For the text-containing cell, return its midpoint in (X, Y) coordinate format. 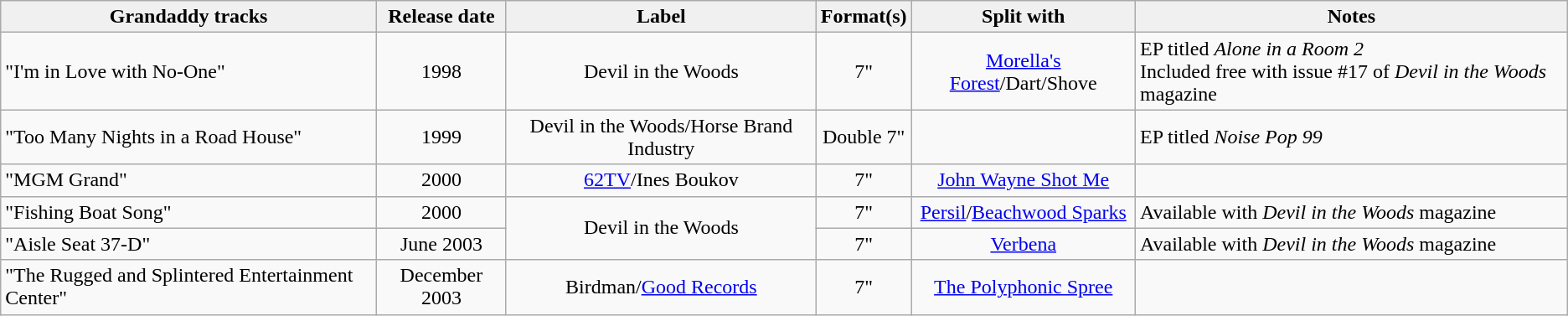
1998 (441, 71)
December 2003 (441, 287)
"Aisle Seat 37-D" (189, 244)
"The Rugged and Splintered Entertainment Center" (189, 287)
June 2003 (441, 244)
Persil/Beachwood Sparks (1024, 212)
Birdman/Good Records (661, 287)
John Wayne Shot Me (1024, 180)
"I'm in Love with No-One" (189, 71)
The Polyphonic Spree (1024, 287)
Verbena (1024, 244)
Grandaddy tracks (189, 17)
EP titled Noise Pop 99 (1351, 137)
"MGM Grand" (189, 180)
Double 7" (864, 137)
Notes (1351, 17)
Label (661, 17)
1999 (441, 137)
"Fishing Boat Song" (189, 212)
Format(s) (864, 17)
Devil in the Woods/Horse Brand Industry (661, 137)
"Too Many Nights in a Road House" (189, 137)
Release date (441, 17)
62TV/Ines Boukov (661, 180)
EP titled Alone in a Room 2Included free with issue #17 of Devil in the Woods magazine (1351, 71)
Morella's Forest/Dart/Shove (1024, 71)
Split with (1024, 17)
